Identify which cell holds the provided text, then report its (X, Y) central coordinate. 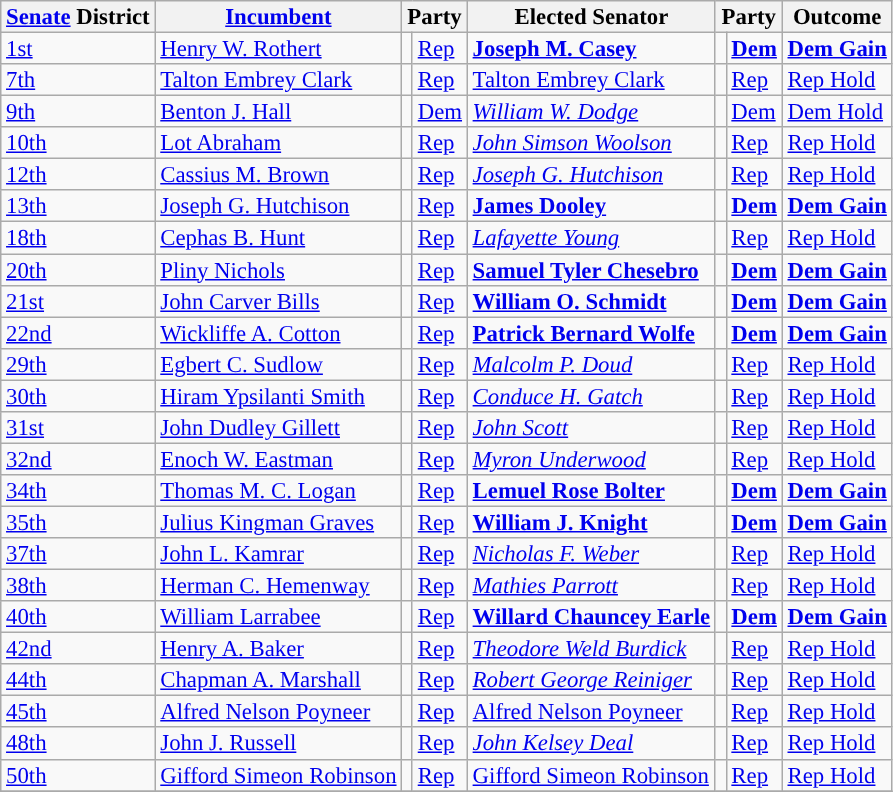
Hiram Ypsilanti Smith (278, 396)
Cassius M. Brown (278, 175)
William W. Dodge (591, 112)
Robert George Reiniger (591, 680)
Incumbent (278, 17)
1st (78, 49)
Senate District (78, 17)
John Dudley Gillett (278, 428)
William O. Schmidt (591, 301)
Enoch W. Eastman (278, 459)
Thomas M. C. Logan (278, 491)
Pliny Nichols (278, 270)
William Larrabee (278, 617)
45th (78, 712)
Chapman A. Marshall (278, 680)
32nd (78, 459)
Joseph M. Casey (591, 49)
21st (78, 301)
35th (78, 522)
20th (78, 270)
10th (78, 143)
18th (78, 238)
Dem Hold (837, 112)
7th (78, 80)
34th (78, 491)
John Carver Bills (278, 301)
48th (78, 744)
44th (78, 680)
Nicholas F. Weber (591, 554)
9th (78, 112)
38th (78, 586)
22nd (78, 333)
Julius Kingman Graves (278, 522)
John Scott (591, 428)
John J. Russell (278, 744)
30th (78, 396)
Willard Chauncey Earle (591, 617)
Theodore Weld Burdick (591, 649)
John Kelsey Deal (591, 744)
Lot Abraham (278, 143)
Malcolm P. Doud (591, 364)
29th (78, 364)
Cephas B. Hunt (278, 238)
John Simson Woolson (591, 143)
William J. Knight (591, 522)
13th (78, 206)
Mathies Parrott (591, 586)
Benton J. Hall (278, 112)
Henry W. Rothert (278, 49)
31st (78, 428)
42nd (78, 649)
50th (78, 775)
Henry A. Baker (278, 649)
James Dooley (591, 206)
Samuel Tyler Chesebro (591, 270)
Patrick Bernard Wolfe (591, 333)
37th (78, 554)
Egbert C. Sudlow (278, 364)
John L. Kamrar (278, 554)
Myron Underwood (591, 459)
Lemuel Rose Bolter (591, 491)
Conduce H. Gatch (591, 396)
Outcome (837, 17)
Herman C. Hemenway (278, 586)
12th (78, 175)
Elected Senator (591, 17)
Lafayette Young (591, 238)
Wickliffe A. Cotton (278, 333)
40th (78, 617)
